Determine the [x, y] coordinate at the center of the cell enclosing the given text.  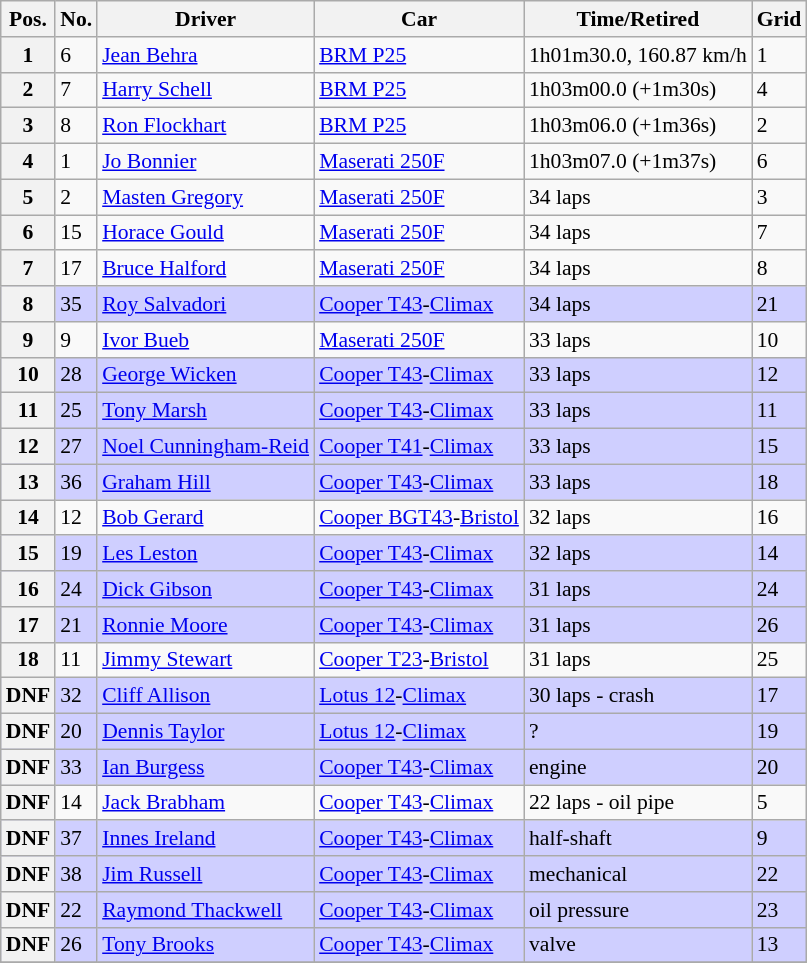
22 laps - oil pipe [638, 803]
Cooper BGT43-Bristol [419, 518]
Masten Gregory [206, 197]
27 [76, 447]
Dennis Taylor [206, 732]
Tony Marsh [206, 411]
Driver [206, 19]
30 laps - crash [638, 696]
Pos. [28, 19]
Dick Gibson [206, 589]
mechanical [638, 874]
Jimmy Stewart [206, 660]
32 [76, 696]
Bruce Halford [206, 269]
35 [76, 304]
Jo Bonnier [206, 162]
Time/Retired [638, 19]
Jim Russell [206, 874]
Ivor Bueb [206, 340]
1h01m30.0, 160.87 km/h [638, 55]
Innes Ireland [206, 839]
Les Leston [206, 554]
Tony Brooks [206, 945]
Jean Behra [206, 55]
36 [76, 482]
Ron Flockhart [206, 126]
Harry Schell [206, 90]
38 [76, 874]
28 [76, 375]
Jack Brabham [206, 803]
Grid [780, 19]
George Wicken [206, 375]
1h03m06.0 (+1m36s) [638, 126]
23 [780, 910]
half-shaft [638, 839]
Roy Salvadori [206, 304]
oil pressure [638, 910]
Cooper T23-Bristol [419, 660]
valve [638, 945]
? [638, 732]
1h03m00.0 (+1m30s) [638, 90]
Graham Hill [206, 482]
Raymond Thackwell [206, 910]
No. [76, 19]
Ian Burgess [206, 767]
Noel Cunningham-Reid [206, 447]
Car [419, 19]
Bob Gerard [206, 518]
37 [76, 839]
Cooper T41-Climax [419, 447]
engine [638, 767]
Ronnie Moore [206, 625]
33 [76, 767]
Horace Gould [206, 233]
1h03m07.0 (+1m37s) [638, 162]
Cliff Allison [206, 696]
